Scan for the cell matching the given text and deliver its (X, Y) coordinate at center. 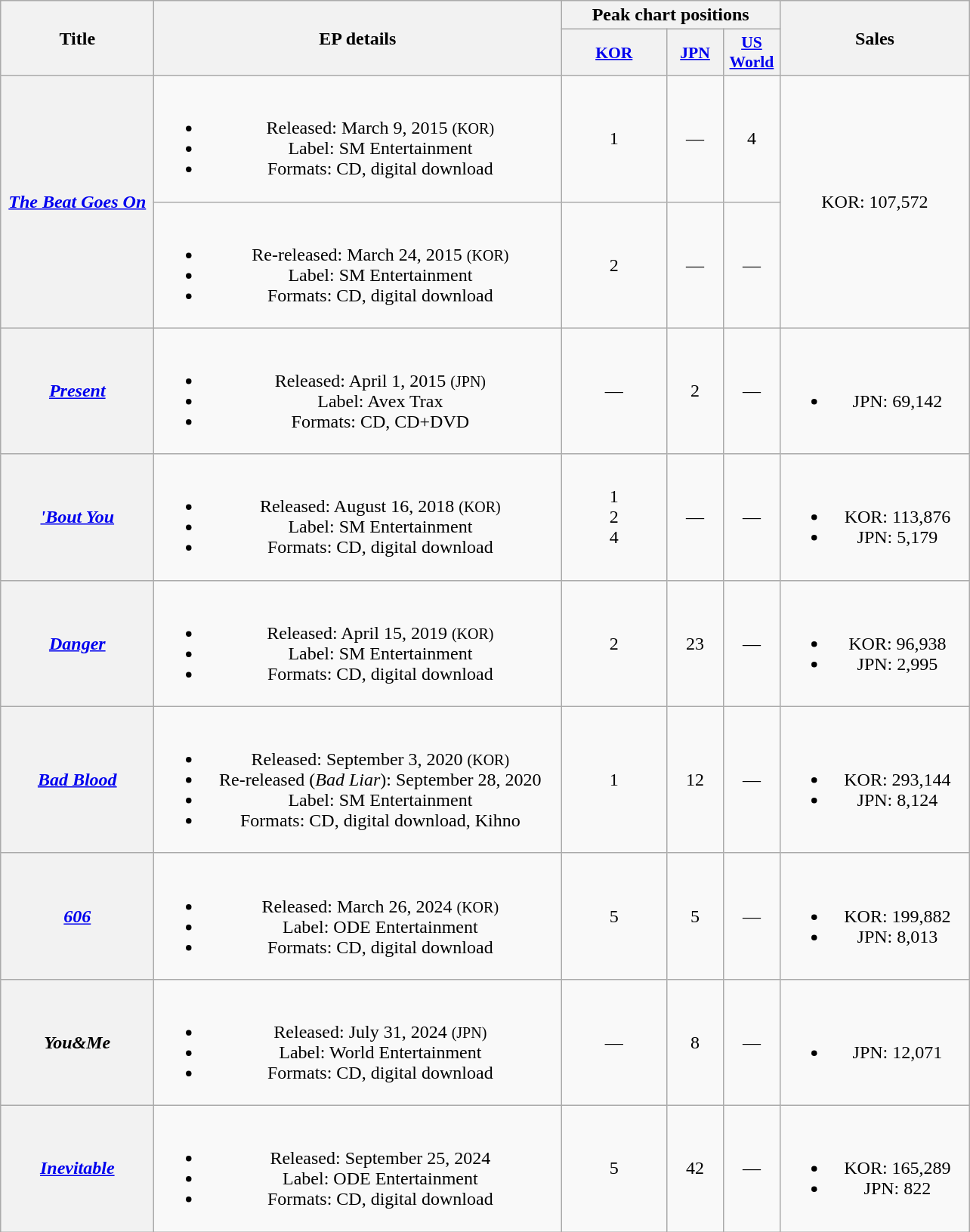
KOR: 165,289JPN: 822 (875, 1168)
Bad Blood (77, 780)
Released: September 3, 2020 (KOR)Re-released (Bad Liar): September 28, 2020Label: SM EntertainmentFormats: CD, digital download, Kihno (358, 780)
Inevitable (77, 1168)
KOR: 199,882JPN: 8,013 (875, 916)
Released: April 1, 2015 (JPN)Label: Avex TraxFormats: CD, CD+DVD (358, 391)
1 2 4 (614, 517)
Released: August 16, 2018 (KOR)Label: SM EntertainmentFormats: CD, digital download (358, 517)
42 (695, 1168)
JPN (695, 53)
Released: April 15, 2019 (KOR)Label: SM EntertainmentFormats: CD, digital download (358, 644)
12 (695, 780)
Re-released: March 24, 2015 (KOR)Label: SM EntertainmentFormats: CD, digital download (358, 264)
JPN: 69,142 (875, 391)
KOR: 96,938JPN: 2,995 (875, 644)
The Beat Goes On (77, 202)
'Bout You (77, 517)
4 (751, 139)
8 (695, 1042)
KOR: 113,876JPN: 5,179 (875, 517)
Released: September 25, 2024Label: ODE EntertainmentFormats: CD, digital download (358, 1168)
KOR: 107,572 (875, 202)
Title (77, 38)
Peak chart positions (671, 15)
EP details (358, 38)
USWorld (751, 53)
606 (77, 916)
Released: July 31, 2024 (JPN)Label: World EntertainmentFormats: CD, digital download (358, 1042)
Present (77, 391)
Released: March 26, 2024 (KOR)Label: ODE EntertainmentFormats: CD, digital download (358, 916)
Danger (77, 644)
Released: March 9, 2015 (KOR)Label: SM EntertainmentFormats: CD, digital download (358, 139)
23 (695, 644)
KOR: 293,144JPN: 8,124 (875, 780)
JPN: 12,071 (875, 1042)
Sales (875, 38)
You&Me (77, 1042)
KOR (614, 53)
